Return [x, y] of the center of cell containing provided text 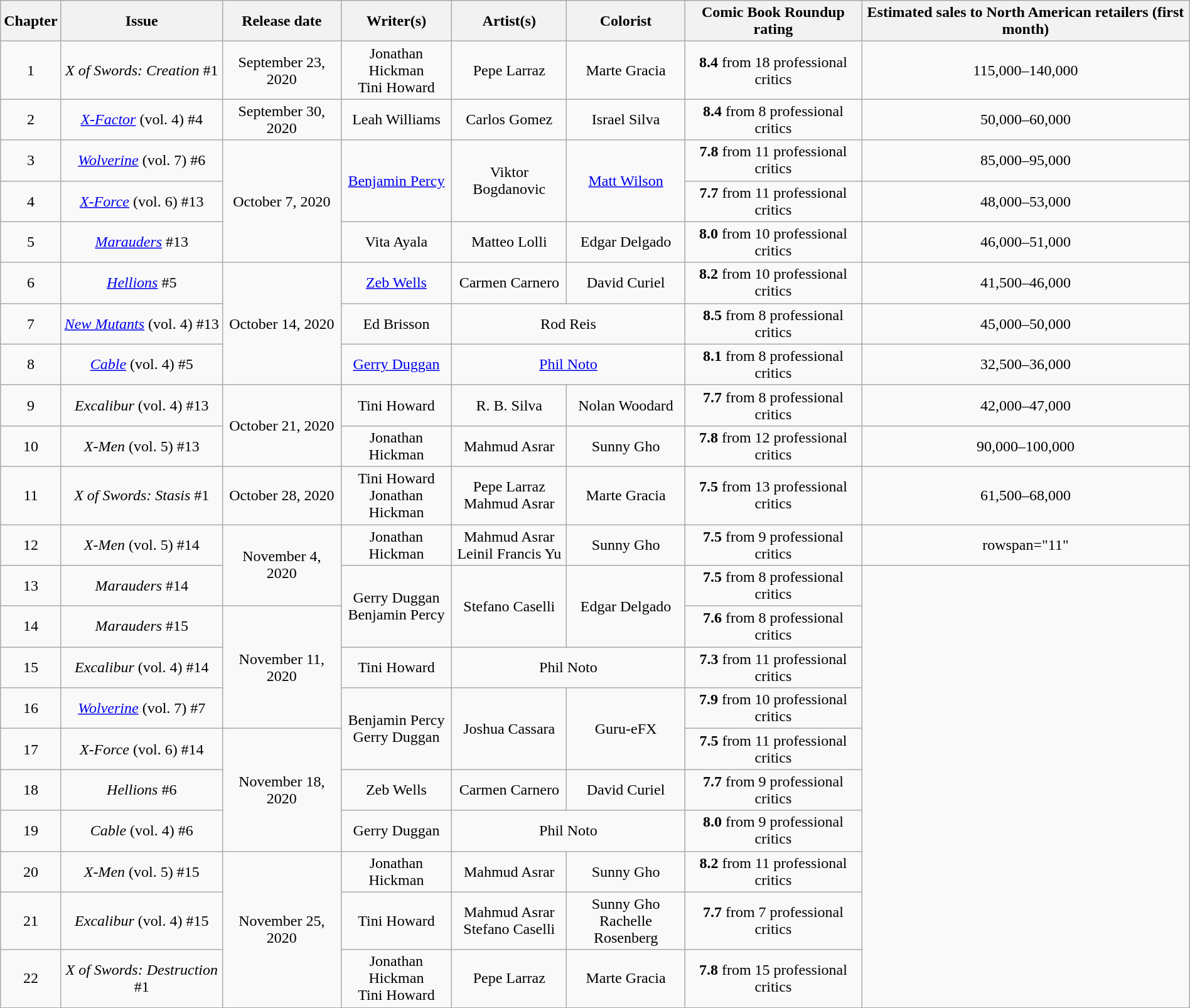
X of Swords: Creation #1 [142, 70]
Matteo Lolli [510, 242]
Colorist [626, 21]
Excalibur (vol. 4) #14 [142, 668]
7.8 from 11 professional critics [773, 161]
Cable (vol. 4) #5 [142, 364]
Benjamin Percy [397, 181]
Gerry DugganBenjamin Percy [397, 606]
X-Men (vol. 5) #14 [142, 545]
Wolverine (vol. 7) #7 [142, 708]
Carlos Gomez [510, 119]
1 [31, 70]
Marauders #14 [142, 586]
Chapter [31, 21]
Release date [281, 21]
Benjamin PercyGerry Duggan [397, 729]
7.7 from 8 professional critics [773, 405]
7.5 from 9 professional critics [773, 545]
Nolan Woodard [626, 405]
2 [31, 119]
Leah Williams [397, 119]
Israel Silva [626, 119]
November 18, 2020 [281, 790]
90,000–100,000 [1026, 446]
3 [31, 161]
7 [31, 324]
61,500–68,000 [1026, 495]
20 [31, 871]
Mahmud AsrarStefano Caselli [510, 921]
Stefano Caselli [510, 606]
Rod Reis [569, 324]
X of Swords: Stasis #1 [142, 495]
11 [31, 495]
Marauders #13 [142, 242]
7.8 from 15 professional critics [773, 979]
8.2 from 11 professional critics [773, 871]
8.4 from 8 professional critics [773, 119]
X-Men (vol. 5) #15 [142, 871]
15 [31, 668]
Mahmud AsrarLeinil Francis Yu [510, 545]
Guru-eFX [626, 729]
Marauders #15 [142, 626]
Ed Brisson [397, 324]
21 [31, 921]
14 [31, 626]
X-Force (vol. 6) #14 [142, 749]
18 [31, 790]
8.2 from 10 professional critics [773, 282]
Comic Book Roundup rating [773, 21]
Vita Ayala [397, 242]
17 [31, 749]
8.0 from 9 professional critics [773, 831]
19 [31, 831]
7.8 from 12 professional critics [773, 446]
32,500–36,000 [1026, 364]
85,000–95,000 [1026, 161]
Joshua Cassara [510, 729]
8.4 from 18 professional critics [773, 70]
Artist(s) [510, 21]
X of Swords: Destruction #1 [142, 979]
Hellions #5 [142, 282]
8 [31, 364]
September 30, 2020 [281, 119]
10 [31, 446]
45,000–50,000 [1026, 324]
Excalibur (vol. 4) #13 [142, 405]
7.5 from 11 professional critics [773, 749]
9 [31, 405]
October 7, 2020 [281, 201]
50,000–60,000 [1026, 119]
October 28, 2020 [281, 495]
42,000–47,000 [1026, 405]
6 [31, 282]
46,000–51,000 [1026, 242]
8.0 from 10 professional critics [773, 242]
Excalibur (vol. 4) #15 [142, 921]
rowspan="11" [1026, 545]
Tini HowardJonathan Hickman [397, 495]
7.5 from 8 professional critics [773, 586]
7.7 from 11 professional critics [773, 201]
Viktor Bogdanovic [510, 181]
Pepe LarrazMahmud Asrar [510, 495]
Wolverine (vol. 7) #6 [142, 161]
X-Factor (vol. 4) #4 [142, 119]
Matt Wilson [626, 181]
8.5 from 8 professional critics [773, 324]
5 [31, 242]
November 11, 2020 [281, 668]
48,000–53,000 [1026, 201]
X-Men (vol. 5) #13 [142, 446]
November 25, 2020 [281, 929]
12 [31, 545]
Writer(s) [397, 21]
Cable (vol. 4) #6 [142, 831]
R. B. Silva [510, 405]
October 21, 2020 [281, 426]
X-Force (vol. 6) #13 [142, 201]
7.3 from 11 professional critics [773, 668]
September 23, 2020 [281, 70]
16 [31, 708]
November 4, 2020 [281, 566]
7.9 from 10 professional critics [773, 708]
7.5 from 13 professional critics [773, 495]
41,500–46,000 [1026, 282]
New Mutants (vol. 4) #13 [142, 324]
Issue [142, 21]
7.7 from 9 professional critics [773, 790]
115,000–140,000 [1026, 70]
Hellions #6 [142, 790]
7.7 from 7 professional critics [773, 921]
13 [31, 586]
7.6 from 8 professional critics [773, 626]
4 [31, 201]
Estimated sales to North American retailers (first month) [1026, 21]
Sunny GhoRachelle Rosenberg [626, 921]
8.1 from 8 professional critics [773, 364]
22 [31, 979]
October 14, 2020 [281, 324]
